Locate the cell with the specified text and output its [X, Y] center coordinate. 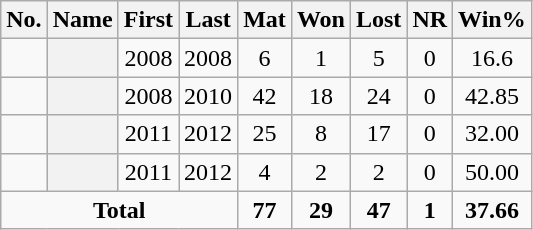
42.85 [492, 96]
37.66 [492, 210]
42 [265, 96]
4 [265, 172]
29 [320, 210]
Total [120, 210]
Lost [378, 20]
Name [82, 20]
16.6 [492, 58]
Mat [265, 20]
First [148, 20]
47 [378, 210]
24 [378, 96]
17 [378, 134]
Last [208, 20]
No. [24, 20]
Won [320, 20]
5 [378, 58]
2010 [208, 96]
8 [320, 134]
18 [320, 96]
50.00 [492, 172]
77 [265, 210]
6 [265, 58]
NR [430, 20]
Win% [492, 20]
25 [265, 134]
32.00 [492, 134]
